Find where the given text appears and provide that cell's center as (X, Y) coordinate. 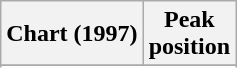
Chart (1997) (72, 34)
Peakposition (189, 34)
